Determine the [x, y] coordinate at the center of the cell enclosing the given text.  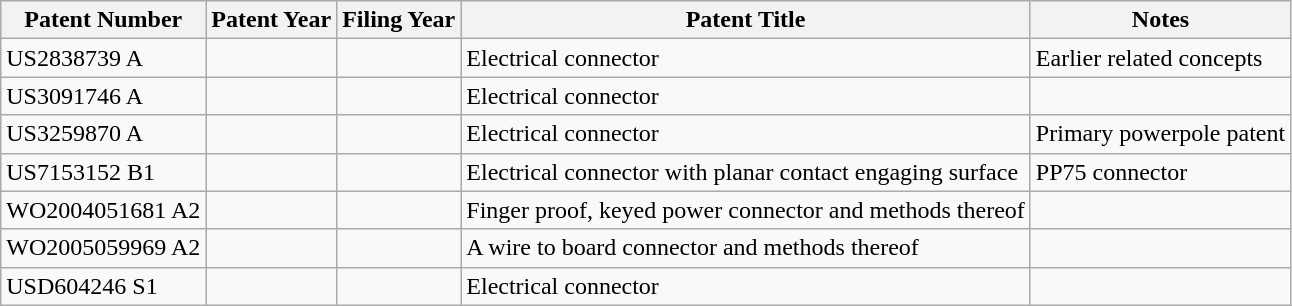
US7153152 B1 [104, 172]
Patent Year [272, 20]
Patent Title [746, 20]
Electrical connector with planar contact engaging surface [746, 172]
WO2005059969 A2 [104, 248]
Primary powerpole patent [1160, 134]
A wire to board connector and methods thereof [746, 248]
Finger proof, keyed power connector and methods thereof [746, 210]
Notes [1160, 20]
Filing Year [399, 20]
USD604246 S1 [104, 286]
PP75 connector [1160, 172]
Patent Number [104, 20]
US3091746 A [104, 96]
Earlier related concepts [1160, 58]
US3259870 A [104, 134]
WO2004051681 A2 [104, 210]
US2838739 A [104, 58]
